Capture the cell that displays the provided text and extract its [X, Y] central coordinate. 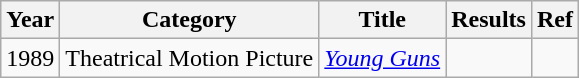
1989 [30, 58]
Year [30, 20]
Results [489, 20]
Category [190, 20]
Ref [554, 20]
Theatrical Motion Picture [190, 58]
Young Guns [382, 58]
Title [382, 20]
